Determine the (X, Y) coordinate at the center of the cell enclosing the given text.  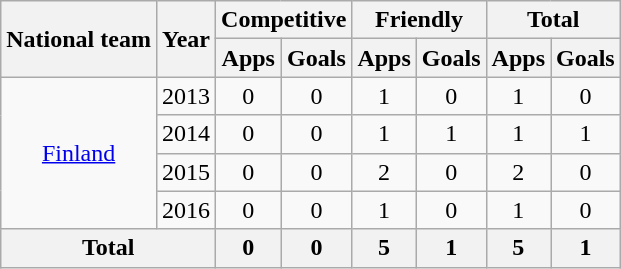
2016 (186, 210)
2014 (186, 134)
Competitive (284, 20)
2013 (186, 96)
2015 (186, 172)
Finland (79, 153)
Year (186, 39)
Friendly (419, 20)
National team (79, 39)
